Scan for the cell matching the given text and deliver its [X, Y] coordinate at center. 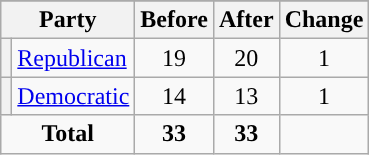
Democratic [74, 96]
19 [174, 58]
Party [68, 20]
Before [174, 20]
Change [324, 20]
Republican [74, 58]
20 [246, 58]
Total [68, 134]
14 [174, 96]
13 [246, 96]
After [246, 20]
